Return the (x, y) coordinate for the center point of the cell that contains the specified text.  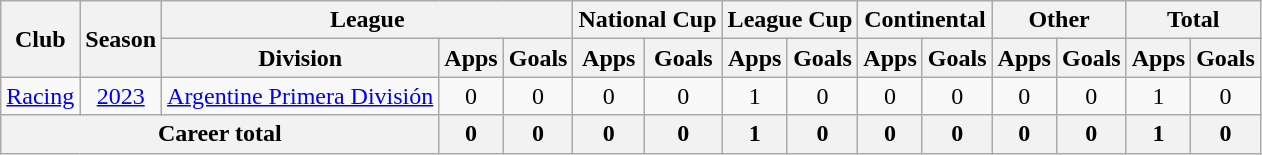
League Cup (790, 20)
Career total (220, 134)
Club (40, 39)
National Cup (648, 20)
Continental (925, 20)
Argentine Primera División (300, 96)
Division (300, 58)
Total (1193, 20)
Season (121, 39)
Other (1059, 20)
Racing (40, 96)
2023 (121, 96)
League (368, 20)
